Search for the cell housing the specified text and yield its (X, Y) center coordinate. 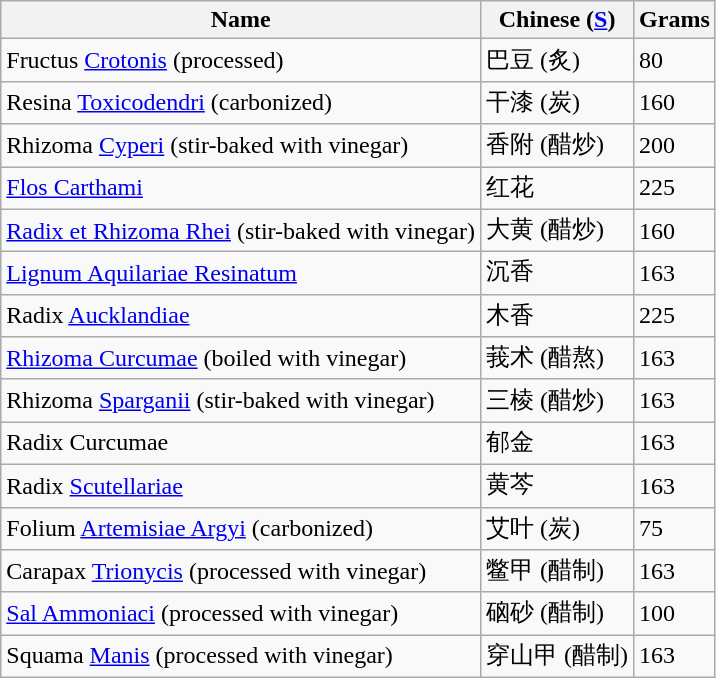
Rhizoma Sparganii (stir-baked with vinegar) (241, 400)
Squama Manis (processed with vinegar) (241, 656)
Folium Artemisiae Argyi (carbonized) (241, 528)
艾叶 (炭) (558, 528)
Rhizoma Cyperi (stir-baked with vinegar) (241, 146)
Radix et Rhizoma Rhei (stir-baked with vinegar) (241, 230)
75 (675, 528)
红花 (558, 188)
Resina Toxicodendri (carbonized) (241, 102)
80 (675, 60)
Radix Scutellariae (241, 486)
巴豆 (炙) (558, 60)
Fructus Crotonis (processed) (241, 60)
莪术 (醋熬) (558, 358)
干漆 (炭) (558, 102)
Grams (675, 20)
Radix Curcumae (241, 444)
鳖甲 (醋制) (558, 572)
黄芩 (558, 486)
200 (675, 146)
Lignum Aquilariae Resinatum (241, 274)
Rhizoma Curcumae (boiled with vinegar) (241, 358)
Chinese (S) (558, 20)
穿山甲 (醋制) (558, 656)
大黄 (醋炒) (558, 230)
Carapax Trionycis (processed with vinegar) (241, 572)
Sal Ammoniaci (processed with vinegar) (241, 614)
沉香 (558, 274)
100 (675, 614)
香附 (醋炒) (558, 146)
硇砂 (醋制) (558, 614)
郁金 (558, 444)
Radix Aucklandiae (241, 316)
Name (241, 20)
Flos Carthami (241, 188)
三棱 (醋炒) (558, 400)
木香 (558, 316)
